Locate the cell with the specified text and output its (X, Y) center coordinate. 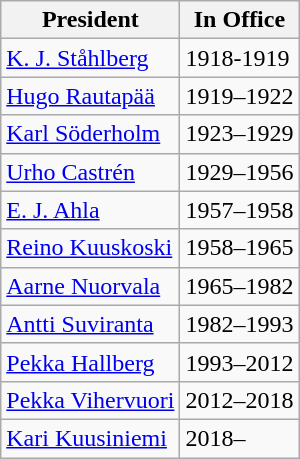
1957–1958 (240, 210)
Pekka Hallberg (90, 362)
1918-1919 (240, 58)
President (90, 20)
Kari Kuusiniemi (90, 438)
Aarne Nuorvala (90, 286)
Urho Castrén (90, 172)
1958–1965 (240, 248)
Pekka Vihervuori (90, 400)
1982–1993 (240, 324)
E. J. Ahla (90, 210)
1993–2012 (240, 362)
K. J. Ståhlberg (90, 58)
Antti Suviranta (90, 324)
1923–1929 (240, 134)
Hugo Rautapää (90, 96)
1965–1982 (240, 286)
1919–1922 (240, 96)
Reino Kuuskoski (90, 248)
1929–1956 (240, 172)
Karl Söderholm (90, 134)
In Office (240, 20)
2012–2018 (240, 400)
2018– (240, 438)
